Detect which cell encompasses the target text, then output its (X, Y) center coordinate. 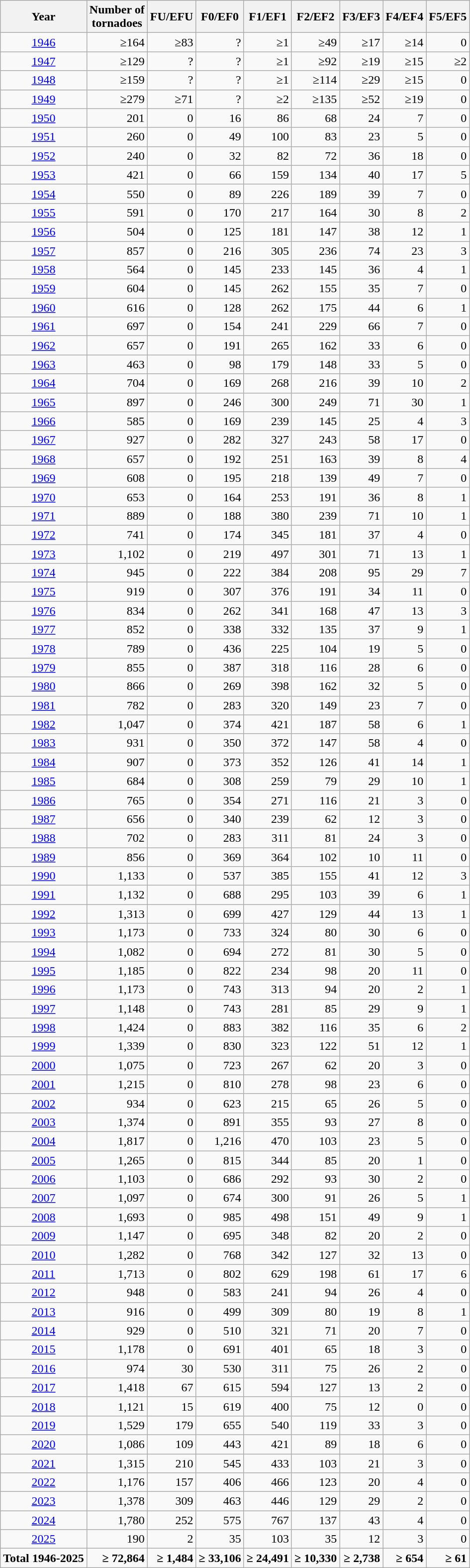
1,148 (117, 1008)
537 (220, 876)
234 (268, 971)
1963 (44, 364)
72 (315, 156)
1980 (44, 686)
686 (220, 1179)
1,339 (117, 1046)
1,176 (117, 1482)
163 (315, 459)
564 (117, 270)
F4/EF4 (405, 17)
14 (405, 762)
233 (268, 270)
498 (268, 1217)
1998 (44, 1027)
931 (117, 743)
550 (117, 194)
243 (315, 440)
217 (268, 213)
1,817 (117, 1141)
269 (220, 686)
866 (117, 686)
1987 (44, 819)
1,313 (117, 914)
2020 (44, 1444)
1967 (44, 440)
≥17 (361, 42)
210 (172, 1463)
694 (220, 952)
282 (220, 440)
2004 (44, 1141)
236 (315, 250)
188 (220, 516)
≥83 (172, 42)
271 (268, 800)
345 (268, 535)
139 (315, 478)
2001 (44, 1084)
655 (220, 1425)
344 (268, 1160)
354 (220, 800)
51 (361, 1046)
723 (220, 1065)
1,315 (117, 1463)
2005 (44, 1160)
372 (268, 743)
815 (220, 1160)
281 (268, 1008)
688 (220, 895)
229 (315, 327)
1962 (44, 345)
702 (117, 838)
1948 (44, 80)
1961 (44, 327)
175 (315, 308)
1976 (44, 611)
137 (315, 1520)
159 (268, 175)
313 (268, 990)
1,097 (117, 1198)
226 (268, 194)
≥ 61 (448, 1558)
852 (117, 630)
1958 (44, 270)
948 (117, 1293)
1,265 (117, 1160)
292 (268, 1179)
125 (220, 231)
2024 (44, 1520)
278 (268, 1084)
615 (220, 1387)
≥ 24,491 (268, 1558)
F3/EF3 (361, 17)
623 (220, 1103)
265 (268, 345)
1,086 (117, 1444)
1999 (44, 1046)
929 (117, 1331)
2002 (44, 1103)
699 (220, 914)
768 (220, 1255)
1,185 (117, 971)
F0/EF0 (220, 17)
856 (117, 857)
1,075 (117, 1065)
891 (220, 1122)
741 (117, 535)
545 (220, 1463)
691 (220, 1349)
301 (315, 554)
433 (268, 1463)
1965 (44, 402)
83 (315, 137)
268 (268, 383)
1971 (44, 516)
1949 (44, 99)
15 (172, 1406)
Total 1946-2025 (44, 1558)
1,780 (117, 1520)
855 (117, 668)
1966 (44, 421)
≥ 72,864 (117, 1558)
697 (117, 327)
883 (220, 1027)
1,529 (117, 1425)
1975 (44, 592)
1,102 (117, 554)
1968 (44, 459)
104 (315, 649)
907 (117, 762)
43 (361, 1520)
608 (117, 478)
2000 (44, 1065)
≥ 654 (405, 1558)
2018 (44, 1406)
436 (220, 649)
74 (361, 250)
34 (361, 592)
2019 (44, 1425)
1986 (44, 800)
2015 (44, 1349)
802 (220, 1274)
1991 (44, 895)
1,418 (117, 1387)
810 (220, 1084)
2012 (44, 1293)
373 (220, 762)
1,103 (117, 1179)
2003 (44, 1122)
2006 (44, 1179)
927 (117, 440)
321 (268, 1331)
168 (315, 611)
308 (220, 781)
1957 (44, 250)
16 (220, 118)
629 (268, 1274)
499 (220, 1312)
510 (220, 1331)
1985 (44, 781)
219 (220, 554)
195 (220, 478)
1946 (44, 42)
619 (220, 1406)
≥14 (405, 42)
222 (220, 573)
1955 (44, 213)
575 (220, 1520)
323 (268, 1046)
102 (315, 857)
324 (268, 933)
1,374 (117, 1122)
1,121 (117, 1406)
1959 (44, 289)
305 (268, 250)
246 (220, 402)
1964 (44, 383)
369 (220, 857)
154 (220, 327)
985 (220, 1217)
≥52 (361, 99)
119 (315, 1425)
122 (315, 1046)
68 (315, 118)
148 (315, 364)
616 (117, 308)
789 (117, 649)
1951 (44, 137)
398 (268, 686)
100 (268, 137)
2025 (44, 1539)
765 (117, 800)
348 (268, 1236)
≥92 (315, 61)
1972 (44, 535)
198 (315, 1274)
91 (315, 1198)
704 (117, 383)
782 (117, 705)
126 (315, 762)
406 (220, 1482)
1,713 (117, 1274)
1981 (44, 705)
1947 (44, 61)
2008 (44, 1217)
1978 (44, 649)
695 (220, 1236)
1979 (44, 668)
≥164 (117, 42)
889 (117, 516)
157 (172, 1482)
1989 (44, 857)
307 (220, 592)
134 (315, 175)
201 (117, 118)
341 (268, 611)
1988 (44, 838)
38 (361, 231)
591 (117, 213)
684 (117, 781)
1997 (44, 1008)
1954 (44, 194)
174 (220, 535)
897 (117, 402)
1982 (44, 724)
1,282 (117, 1255)
934 (117, 1103)
47 (361, 611)
1977 (44, 630)
≥29 (361, 80)
380 (268, 516)
974 (117, 1368)
1,693 (117, 1217)
1,178 (117, 1349)
≥114 (315, 80)
2017 (44, 1387)
225 (268, 649)
F5/EF5 (448, 17)
674 (220, 1198)
1953 (44, 175)
352 (268, 762)
252 (172, 1520)
653 (117, 497)
1996 (44, 990)
79 (315, 781)
240 (117, 156)
2022 (44, 1482)
109 (172, 1444)
1,424 (117, 1027)
594 (268, 1387)
1990 (44, 876)
530 (220, 1368)
919 (117, 592)
≥ 10,330 (315, 1558)
295 (268, 895)
≥ 33,106 (220, 1558)
≥129 (117, 61)
189 (315, 194)
128 (220, 308)
364 (268, 857)
1,047 (117, 724)
67 (172, 1387)
1,378 (117, 1501)
446 (268, 1501)
656 (117, 819)
376 (268, 592)
25 (361, 421)
1,147 (117, 1236)
585 (117, 421)
830 (220, 1046)
1,215 (117, 1084)
400 (268, 1406)
385 (268, 876)
86 (268, 118)
540 (268, 1425)
350 (220, 743)
260 (117, 137)
2007 (44, 1198)
470 (268, 1141)
318 (268, 668)
187 (315, 724)
401 (268, 1349)
733 (220, 933)
2014 (44, 1331)
340 (220, 819)
1,082 (117, 952)
1974 (44, 573)
1950 (44, 118)
≥135 (315, 99)
2010 (44, 1255)
822 (220, 971)
916 (117, 1312)
2023 (44, 1501)
1984 (44, 762)
218 (268, 478)
2016 (44, 1368)
272 (268, 952)
1956 (44, 231)
FU/EFU (172, 17)
≥ 2,738 (361, 1558)
190 (117, 1539)
1,133 (117, 876)
327 (268, 440)
2011 (44, 1274)
342 (268, 1255)
259 (268, 781)
443 (220, 1444)
249 (315, 402)
215 (268, 1103)
466 (268, 1482)
320 (268, 705)
Year (44, 17)
857 (117, 250)
1993 (44, 933)
40 (361, 175)
1973 (44, 554)
253 (268, 497)
≥71 (172, 99)
149 (315, 705)
767 (268, 1520)
≥ 1,484 (172, 1558)
604 (117, 289)
583 (220, 1293)
1970 (44, 497)
27 (361, 1122)
F2/EF2 (315, 17)
251 (268, 459)
123 (315, 1482)
504 (117, 231)
95 (361, 573)
1992 (44, 914)
387 (220, 668)
1994 (44, 952)
170 (220, 213)
1952 (44, 156)
945 (117, 573)
2013 (44, 1312)
427 (268, 914)
1,216 (220, 1141)
151 (315, 1217)
≥159 (117, 80)
192 (220, 459)
Number oftornadoes (117, 17)
834 (117, 611)
332 (268, 630)
497 (268, 554)
2021 (44, 1463)
355 (268, 1122)
374 (220, 724)
267 (268, 1065)
1960 (44, 308)
1,132 (117, 895)
384 (268, 573)
135 (315, 630)
F1/EF1 (268, 17)
61 (361, 1274)
338 (220, 630)
≥49 (315, 42)
382 (268, 1027)
208 (315, 573)
1969 (44, 478)
2009 (44, 1236)
≥279 (117, 99)
1995 (44, 971)
28 (361, 668)
1983 (44, 743)
